Search for the cell housing the specified text and yield its [x, y] center coordinate. 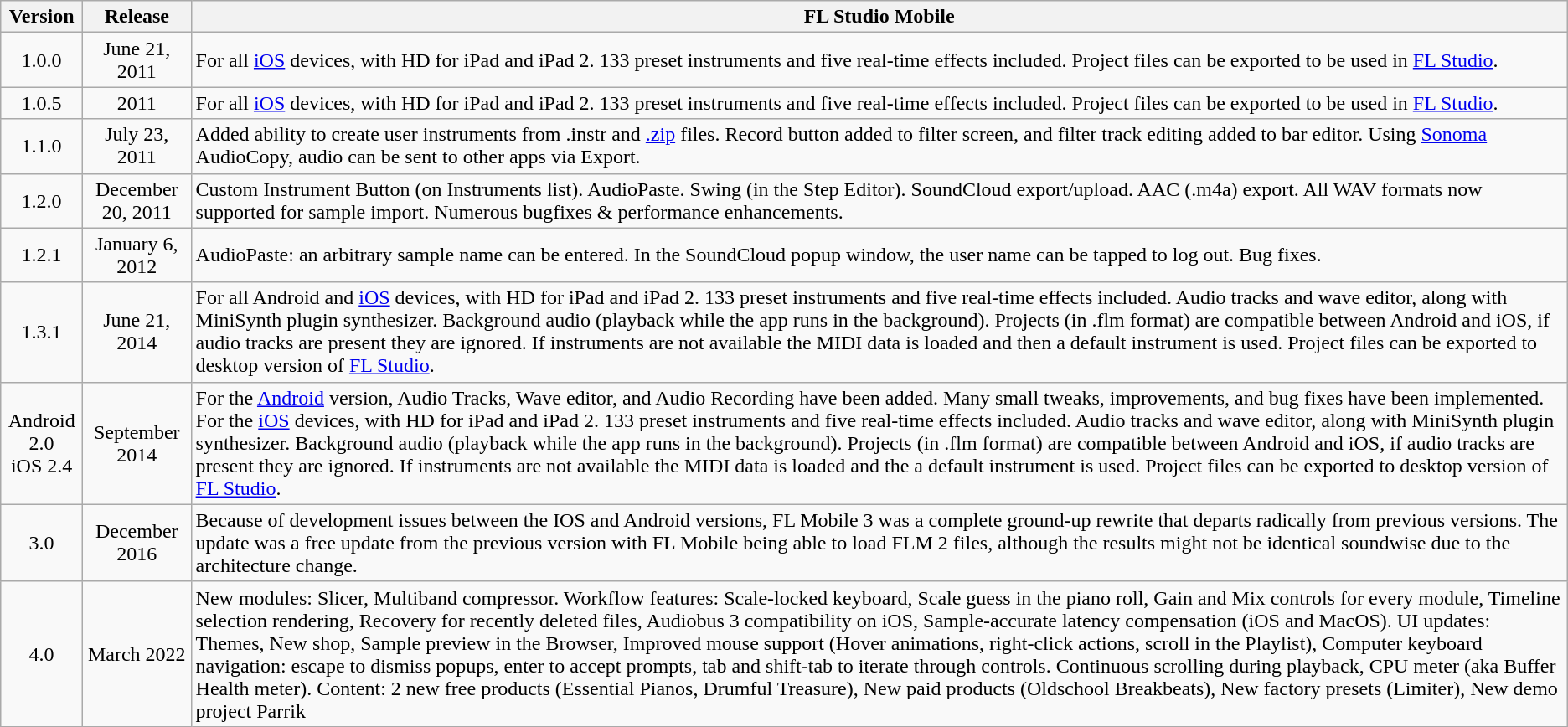
Release [137, 17]
July 23, 2011 [137, 146]
1.0.5 [42, 103]
1.0.0 [42, 60]
1.1.0 [42, 146]
January 6, 2012 [137, 255]
2011 [137, 103]
4.0 [42, 653]
3.0 [42, 543]
1.3.1 [42, 332]
December 20, 2011 [137, 201]
June 21, 2014 [137, 332]
Version [42, 17]
1.2.0 [42, 201]
June 21, 2011 [137, 60]
1.2.1 [42, 255]
September 2014 [137, 443]
Android 2.0 iOS 2.4 [42, 443]
AudioPaste: an arbitrary sample name can be entered. In the SoundCloud popup window, the user name can be tapped to log out. Bug fixes. [879, 255]
March 2022 [137, 653]
FL Studio Mobile [879, 17]
December 2016 [137, 543]
